Capture the cell that displays the provided text and extract its (x, y) central coordinate. 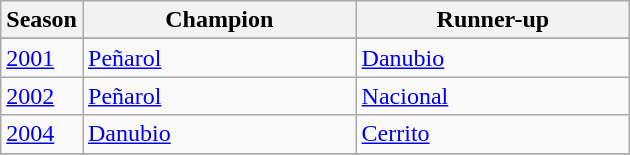
2001 (42, 58)
Season (42, 20)
2004 (42, 134)
Runner-up (493, 20)
Nacional (493, 96)
2002 (42, 96)
Champion (219, 20)
Cerrito (493, 134)
